Search for the cell housing the specified text and yield its (X, Y) center coordinate. 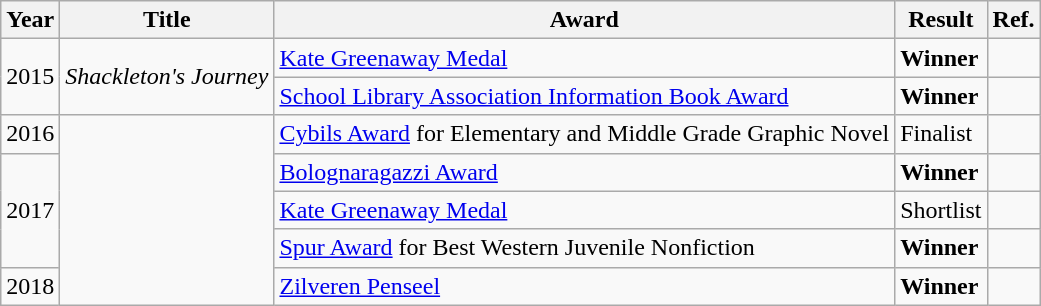
2017 (30, 210)
Bolognaragazzi Award (584, 172)
Cybils Award for Elementary and Middle Grade Graphic Novel (584, 134)
Award (584, 20)
Shortlist (941, 210)
School Library Association Information Book Award (584, 96)
Shackleton's Journey (167, 77)
2016 (30, 134)
2018 (30, 286)
Result (941, 20)
Ref. (1014, 20)
Title (167, 20)
Year (30, 20)
2015 (30, 77)
Zilveren Penseel (584, 286)
Finalist (941, 134)
Spur Award for Best Western Juvenile Nonfiction (584, 248)
